Determine the [x, y] coordinate at the center of the cell enclosing the given text.  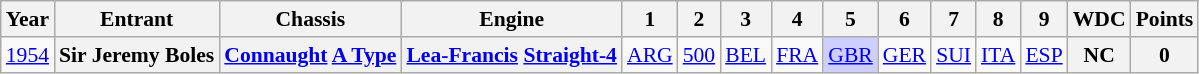
GER [904, 55]
5 [850, 19]
Engine [512, 19]
8 [998, 19]
4 [797, 19]
BEL [746, 55]
6 [904, 19]
1954 [28, 55]
Entrant [136, 19]
Connaught A Type [310, 55]
WDC [1100, 19]
500 [700, 55]
Sir Jeremy Boles [136, 55]
3 [746, 19]
0 [1165, 55]
ESP [1044, 55]
GBR [850, 55]
Year [28, 19]
7 [954, 19]
2 [700, 19]
ITA [998, 55]
ARG [650, 55]
FRA [797, 55]
1 [650, 19]
9 [1044, 19]
Chassis [310, 19]
SUI [954, 55]
NC [1100, 55]
Points [1165, 19]
Lea-Francis Straight-4 [512, 55]
